Output the (x, y) coordinate of the center of the cell containing the given text.  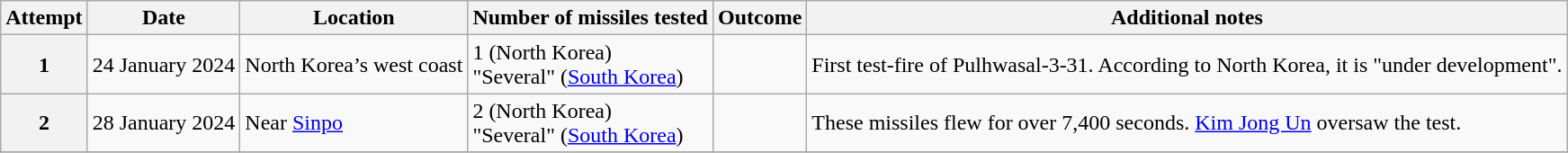
Attempt (44, 18)
Date (164, 18)
Additional notes (1187, 18)
28 January 2024 (164, 122)
Location (354, 18)
1 (44, 65)
24 January 2024 (164, 65)
These missiles flew for over 7,400 seconds. Kim Jong Un oversaw the test. (1187, 122)
Number of missiles tested (590, 18)
North Korea’s west coast (354, 65)
2 (44, 122)
First test-fire of Pulhwasal-3-31. According to North Korea, it is "under development". (1187, 65)
1 (North Korea) "Several" (South Korea) (590, 65)
Near Sinpo (354, 122)
Outcome (759, 18)
2 (North Korea) "Several" (South Korea) (590, 122)
